For the text-containing cell, return its midpoint in (X, Y) coordinate format. 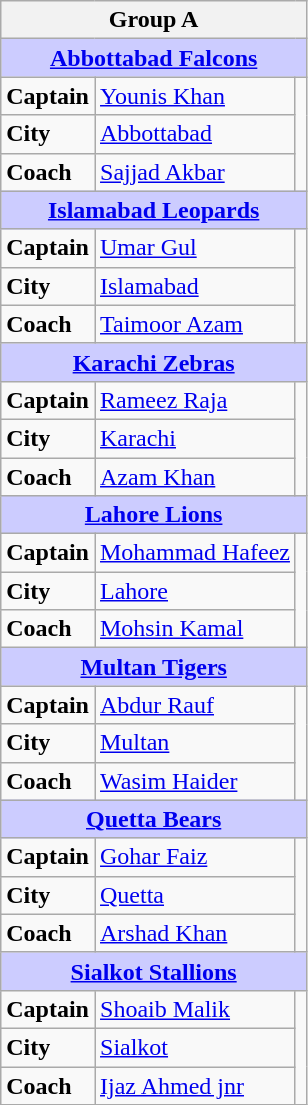
Sajjad Akbar (194, 172)
Multan Tigers (154, 667)
Sialkot (194, 1047)
Azam Khan (194, 477)
Abbottabad (194, 134)
Lahore (194, 591)
Ijaz Ahmed jnr (194, 1085)
Lahore Lions (154, 515)
Sialkot Stallions (154, 971)
Karachi (194, 438)
Islamabad (194, 286)
Gohar Faiz (194, 857)
Islamabad Leopards (154, 210)
Mohammad Hafeez (194, 553)
Multan (194, 743)
Abdur Rauf (194, 705)
Taimoor Azam (194, 324)
Wasim Haider (194, 781)
Quetta Bears (154, 819)
Rameez Raja (194, 400)
Karachi Zebras (154, 362)
Quetta (194, 895)
Group A (154, 20)
Abbottabad Falcons (154, 58)
Shoaib Malik (194, 1009)
Umar Gul (194, 248)
Arshad Khan (194, 933)
Mohsin Kamal (194, 629)
Younis Khan (194, 96)
